Return [x, y] of the center of cell containing provided text 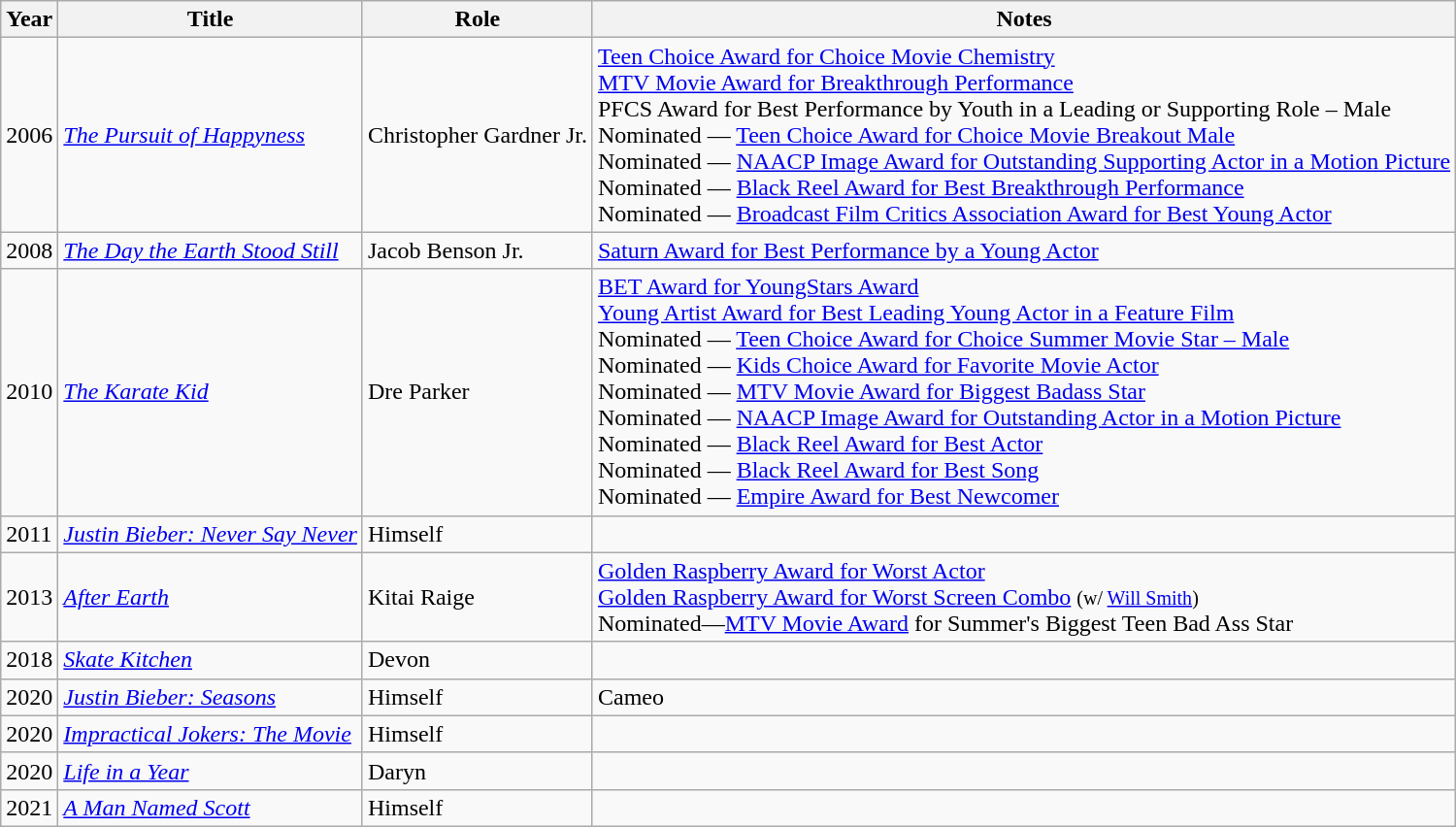
The Pursuit of Happyness [211, 135]
Year [29, 19]
2021 [29, 808]
Life in a Year [211, 771]
Title [211, 19]
A Man Named Scott [211, 808]
2008 [29, 250]
Justin Bieber: Never Say Never [211, 534]
Notes [1023, 19]
2010 [29, 392]
After Earth [211, 597]
2006 [29, 135]
Role [478, 19]
The Karate Kid [211, 392]
Daryn [478, 771]
2018 [29, 660]
The Day the Earth Stood Still [211, 250]
Devon [478, 660]
Impractical Jokers: The Movie [211, 734]
Saturn Award for Best Performance by a Young Actor [1023, 250]
Justin Bieber: Seasons [211, 697]
Cameo [1023, 697]
Christopher Gardner Jr. [478, 135]
2013 [29, 597]
Dre Parker [478, 392]
Jacob Benson Jr. [478, 250]
Skate Kitchen [211, 660]
2011 [29, 534]
Kitai Raige [478, 597]
